Extract the [X, Y] coordinate from the center of the cell holding the provided text.  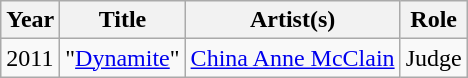
"Dynamite" [122, 58]
Year [30, 20]
Role [434, 20]
Title [122, 20]
Judge [434, 58]
Artist(s) [292, 20]
2011 [30, 58]
China Anne McClain [292, 58]
